Find where the given text appears and provide that cell's center as (x, y) coordinate. 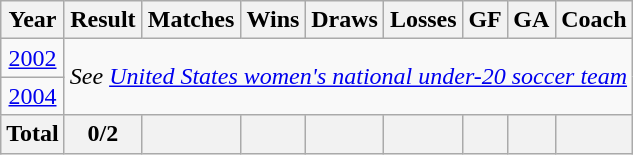
Result (102, 20)
See United States women's national under-20 soccer team (348, 77)
Matches (192, 20)
0/2 (102, 134)
Total (33, 134)
Wins (272, 20)
Draws (344, 20)
GA (532, 20)
Year (33, 20)
Losses (424, 20)
2002 (33, 58)
GF (486, 20)
2004 (33, 96)
Coach (594, 20)
